Output the [x, y] coordinate of the center of the cell containing the given text.  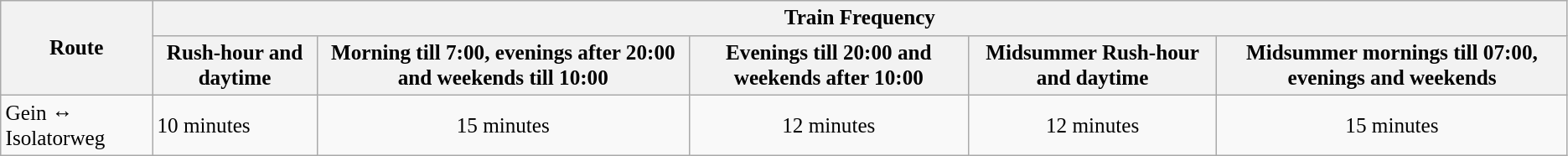
Gein ↔ Isolatorweg [77, 126]
Route [77, 49]
Evenings till 20:00 and weekends after 10:00 [828, 65]
Midsummer Rush-hour and daytime [1092, 65]
Train Frequency [860, 18]
10 minutes [235, 126]
Midsummer mornings till 07:00, evenings and weekends [1392, 65]
Morning till 7:00, evenings after 20:00 and weekends till 10:00 [503, 65]
Rush-hour and daytime [235, 65]
